Search for the cell housing the specified text and yield its [x, y] center coordinate. 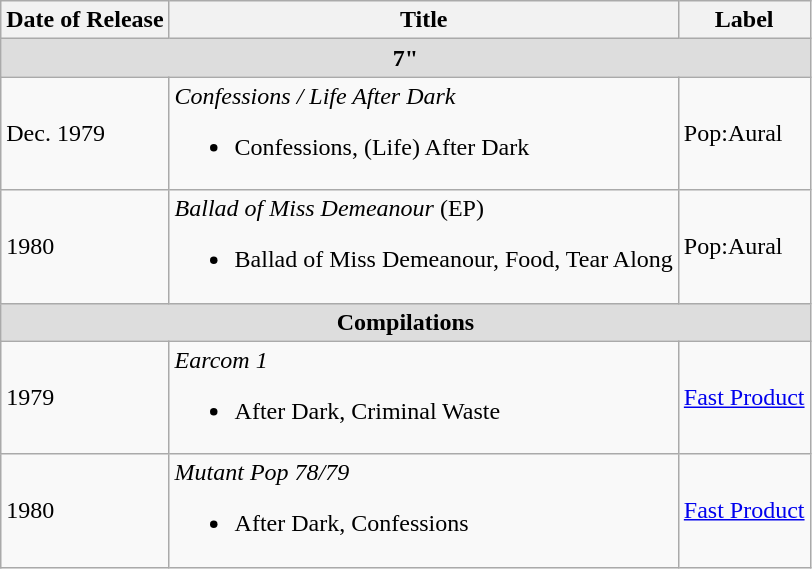
Title [424, 20]
Date of Release [85, 20]
Confessions / Life After DarkConfessions, (Life) After Dark [424, 134]
Ballad of Miss Demeanour (EP)Ballad of Miss Demeanour, Food, Tear Along [424, 246]
Compilations [406, 322]
7" [406, 58]
Dec. 1979 [85, 134]
Mutant Pop 78/79After Dark, Confessions [424, 510]
Label [744, 20]
Earcom 1After Dark, Criminal Waste [424, 398]
1979 [85, 398]
